Detect which cell encompasses the target text, then output its [X, Y] center coordinate. 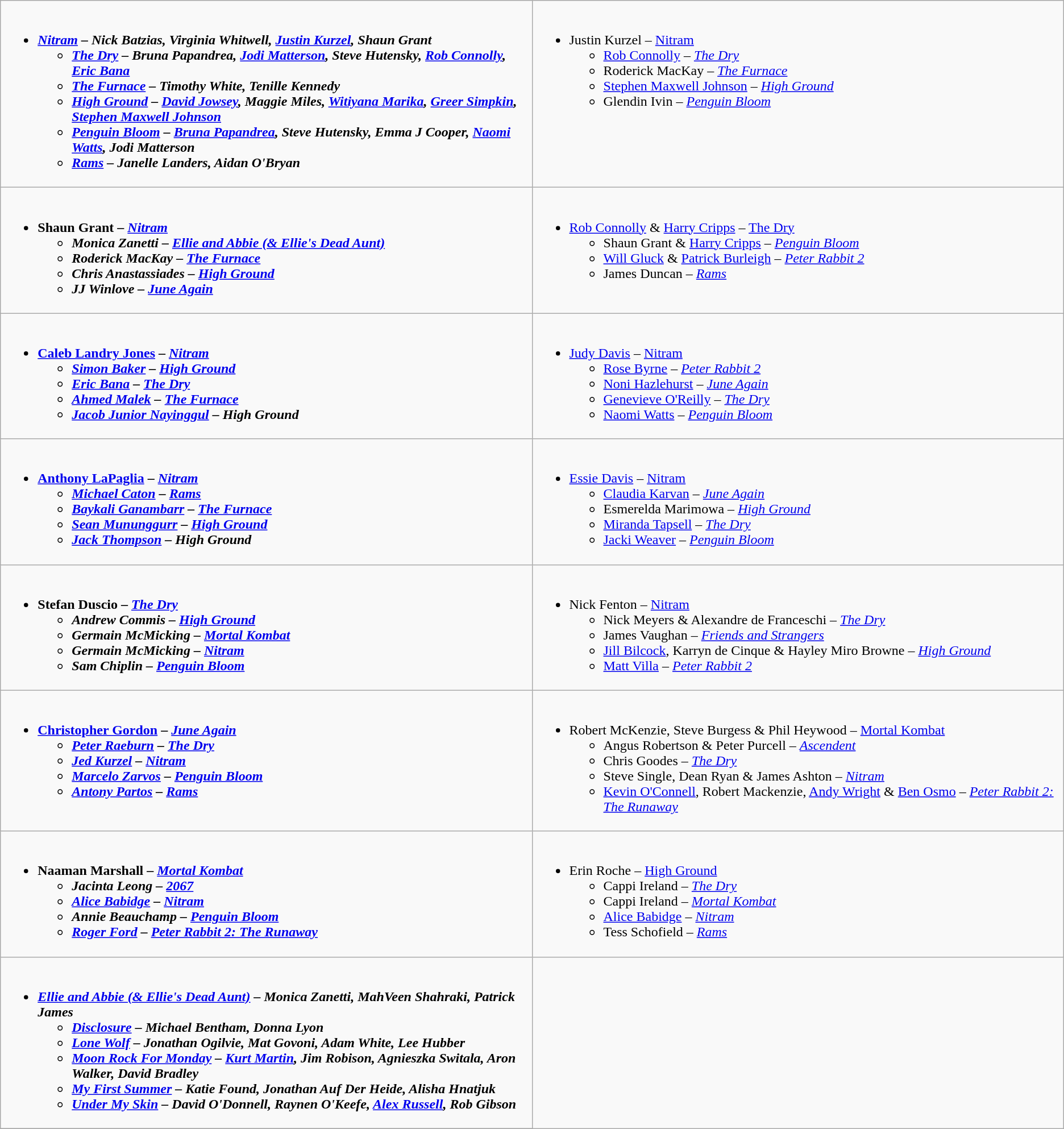
Stefan Duscio – The DryAndrew Commis – High GroundGermain McMicking – Mortal KombatGermain McMicking – NitramSam Chiplin – Penguin Bloom [266, 628]
Essie Davis – NitramClaudia Karvan – June AgainEsmerelda Marimowa – High GroundMiranda Tapsell – The DryJacki Weaver – Penguin Bloom [798, 501]
Christopher Gordon – June AgainPeter Raeburn – The DryJed Kurzel – NitramMarcelo Zarvos – Penguin BloomAntony Partos – Rams [266, 761]
Naaman Marshall – Mortal KombatJacinta Leong – 2067Alice Babidge – NitramAnnie Beauchamp – Penguin BloomRoger Ford – Peter Rabbit 2: The Runaway [266, 894]
Erin Roche – High GroundCappi Ireland – The DryCappi Ireland – Mortal KombatAlice Babidge – NitramTess Schofield – Rams [798, 894]
Anthony LaPaglia – NitramMichael Caton – RamsBaykali Ganambarr – The FurnaceSean Mununggurr – High GroundJack Thompson – High Ground [266, 501]
Rob Connolly & Harry Cripps – The DryShaun Grant & Harry Cripps – Penguin BloomWill Gluck & Patrick Burleigh – Peter Rabbit 2James Duncan – Rams [798, 250]
Justin Kurzel – NitramRob Connolly – The DryRoderick MacKay – The FurnaceStephen Maxwell Johnson – High GroundGlendin Ivin – Penguin Bloom [798, 94]
Judy Davis – NitramRose Byrne – Peter Rabbit 2Noni Hazlehurst – June AgainGenevieve O'Reilly – The DryNaomi Watts – Penguin Bloom [798, 376]
Caleb Landry Jones – NitramSimon Baker – High GroundEric Bana – The DryAhmed Malek – The FurnaceJacob Junior Nayinggul – High Ground [266, 376]
